Scan for the cell matching the given text and deliver its [X, Y] coordinate at center. 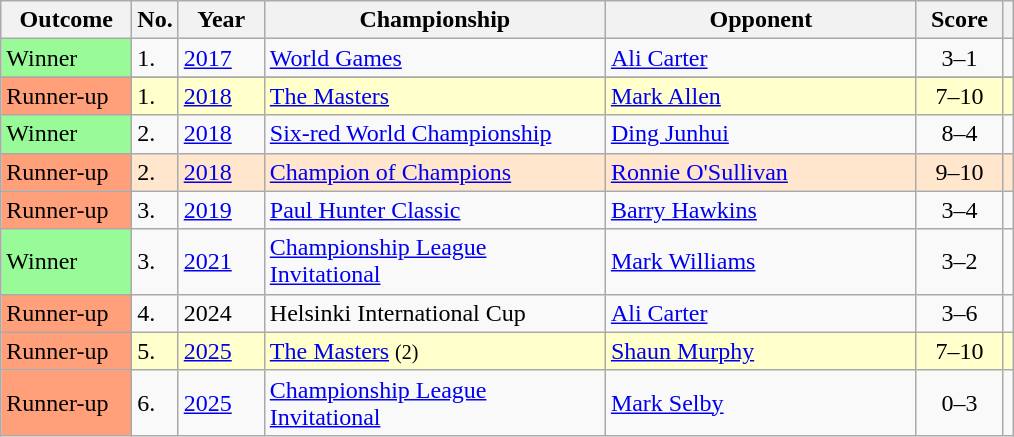
Ronnie O'Sullivan [760, 172]
5. [155, 351]
2017 [221, 58]
0–3 [959, 402]
3–1 [959, 58]
2021 [221, 262]
Year [221, 20]
3–4 [959, 210]
Paul Hunter Classic [434, 210]
Score [959, 20]
3–2 [959, 262]
The Masters (2) [434, 351]
Mark Allen [760, 96]
2019 [221, 210]
Shaun Murphy [760, 351]
4. [155, 313]
The Masters [434, 96]
Ding Junhui [760, 134]
9–10 [959, 172]
2024 [221, 313]
Champion of Champions [434, 172]
Mark Selby [760, 402]
Championship [434, 20]
6. [155, 402]
Opponent [760, 20]
Helsinki International Cup [434, 313]
World Games [434, 58]
Barry Hawkins [760, 210]
No. [155, 20]
3–6 [959, 313]
8–4 [959, 134]
Mark Williams [760, 262]
Six-red World Championship [434, 134]
Outcome [66, 20]
